Pinpoint the cell where the given text exists, returning its (X, Y) midpoint coordinate. 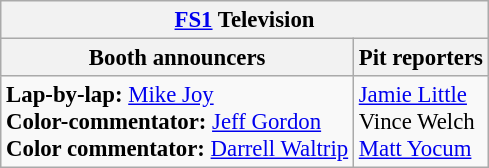
Pit reporters (420, 58)
Jamie LittleVince WelchMatt Yocum (420, 122)
Lap-by-lap: Mike Joy Color-commentator: Jeff Gordon Color commentator: Darrell Waltrip (178, 122)
FS1 Television (245, 20)
Booth announcers (178, 58)
